Capture the cell that displays the provided text and extract its (X, Y) central coordinate. 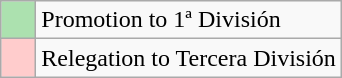
Promotion to 1ª División (189, 20)
Relegation to Tercera División (189, 58)
